Provide the (x, y) coordinate of the cell's center where the given text is located.  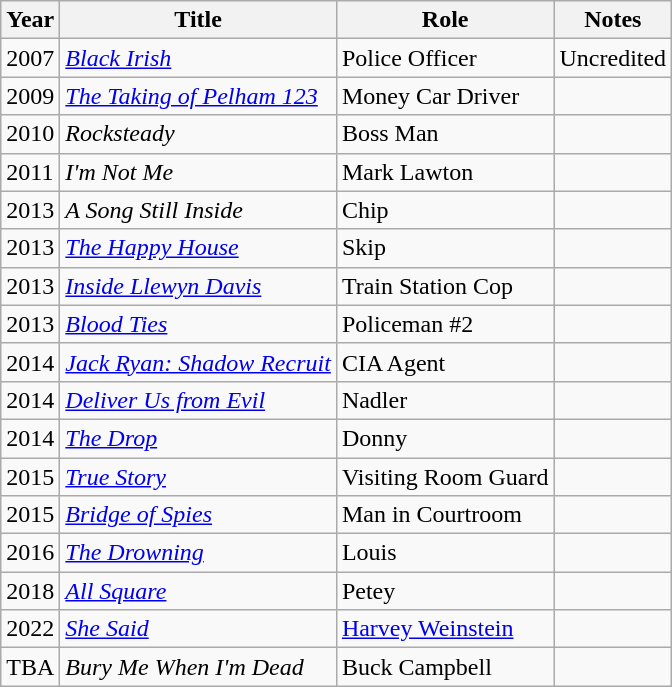
Bridge of Spies (198, 515)
Uncredited (613, 58)
Nadler (445, 400)
Mark Lawton (445, 172)
Role (445, 20)
Inside Llewyn Davis (198, 286)
Black Irish (198, 58)
Rocksteady (198, 134)
2010 (30, 134)
All Square (198, 591)
Petey (445, 591)
CIA Agent (445, 362)
2018 (30, 591)
2016 (30, 553)
The Drowning (198, 553)
2007 (30, 58)
Deliver Us from Evil (198, 400)
I'm Not Me (198, 172)
Louis (445, 553)
A Song Still Inside (198, 210)
The Happy House (198, 248)
Visiting Room Guard (445, 477)
Blood Ties (198, 324)
Police Officer (445, 58)
True Story (198, 477)
2009 (30, 96)
2011 (30, 172)
Year (30, 20)
2022 (30, 629)
Notes (613, 20)
Boss Man (445, 134)
Title (198, 20)
Money Car Driver (445, 96)
The Drop (198, 438)
Buck Campbell (445, 667)
Skip (445, 248)
Donny (445, 438)
Bury Me When I'm Dead (198, 667)
Harvey Weinstein (445, 629)
Chip (445, 210)
Train Station Cop (445, 286)
Man in Courtroom (445, 515)
She Said (198, 629)
TBA (30, 667)
The Taking of Pelham 123 (198, 96)
Policeman #2 (445, 324)
Jack Ryan: Shadow Recruit (198, 362)
